Scan for the cell matching the given text and deliver its (x, y) coordinate at center. 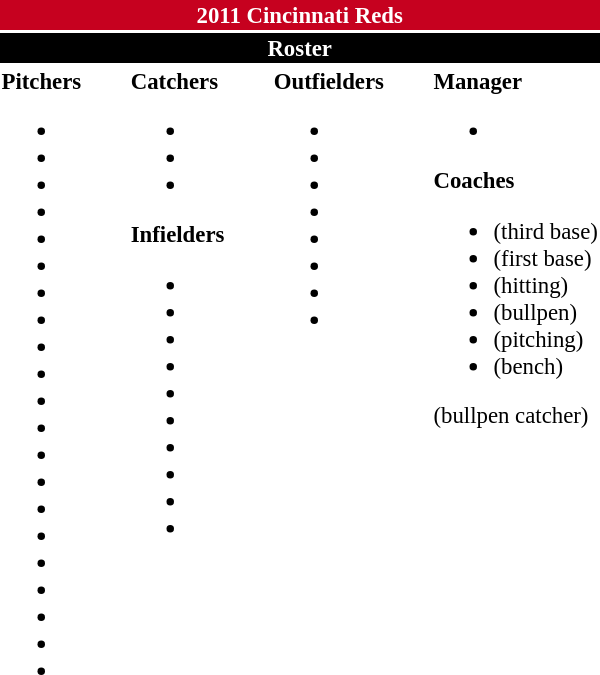
2011 Cincinnati Reds (300, 15)
Roster (300, 48)
